Pinpoint the cell where the given text exists, returning its [x, y] midpoint coordinate. 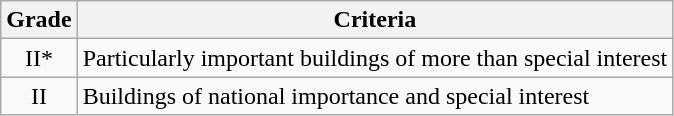
Criteria [375, 20]
Particularly important buildings of more than special interest [375, 58]
Buildings of national importance and special interest [375, 96]
II* [39, 58]
Grade [39, 20]
II [39, 96]
